Output the (x, y) coordinate of the center of the cell containing the given text.  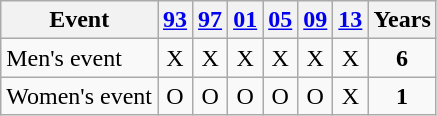
Event (80, 20)
Years (402, 20)
Men's event (80, 58)
09 (316, 20)
6 (402, 58)
93 (176, 20)
01 (246, 20)
05 (280, 20)
13 (350, 20)
1 (402, 96)
Women's event (80, 96)
97 (210, 20)
